Provide the [X, Y] coordinate of the cell's center where the given text is located.  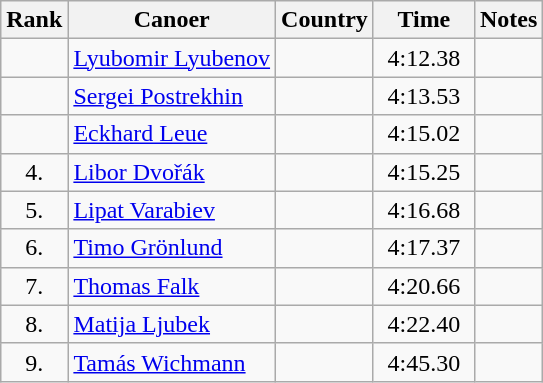
Timo Grönlund [172, 248]
Thomas Falk [172, 286]
7. [34, 286]
Matija Ljubek [172, 324]
4:16.68 [424, 210]
4. [34, 172]
4:15.02 [424, 134]
Tamás Wichmann [172, 362]
4:20.66 [424, 286]
Notes [508, 20]
4:15.25 [424, 172]
Lyubomir Lyubenov [172, 58]
4:22.40 [424, 324]
Country [325, 20]
Canoer [172, 20]
8. [34, 324]
6. [34, 248]
4:13.53 [424, 96]
Rank [34, 20]
5. [34, 210]
4:17.37 [424, 248]
Sergei Postrekhin [172, 96]
Lipat Varabiev [172, 210]
Time [424, 20]
Libor Dvořák [172, 172]
Eckhard Leue [172, 134]
4:12.38 [424, 58]
4:45.30 [424, 362]
9. [34, 362]
